Pinpoint the cell where the given text exists, returning its [x, y] midpoint coordinate. 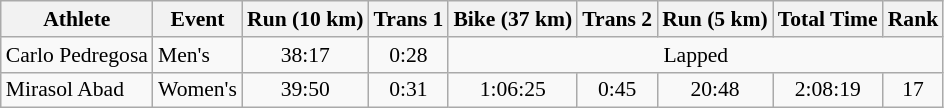
Lapped [696, 55]
Women's [198, 90]
0:31 [408, 90]
20:48 [715, 90]
38:17 [305, 55]
Men's [198, 55]
17 [914, 90]
Run (10 km) [305, 19]
Athlete [77, 19]
1:06:25 [512, 90]
Bike (37 km) [512, 19]
0:45 [617, 90]
2:08:19 [828, 90]
0:28 [408, 55]
Carlo Pedregosa [77, 55]
Rank [914, 19]
Trans 1 [408, 19]
Mirasol Abad [77, 90]
Run (5 km) [715, 19]
Event [198, 19]
Total Time [828, 19]
Trans 2 [617, 19]
39:50 [305, 90]
